Return the [X, Y] coordinate for the center point of the cell that contains the specified text.  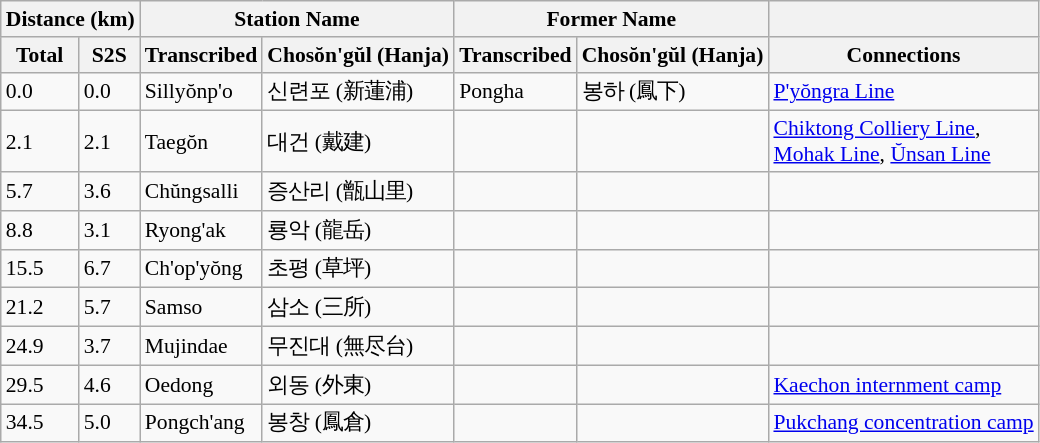
29.5 [40, 384]
Ch'op'yŏng [201, 268]
Distance (km) [70, 19]
Mujindae [201, 346]
Former Name [611, 19]
P'yŏngra Line [903, 92]
Chiktong Colliery Line,Mohak Line, Ŭnsan Line [903, 142]
Kaechon internment camp [903, 384]
Pukchang concentration camp [903, 424]
Station Name [297, 19]
S2S [110, 55]
Taegŏn [201, 142]
24.9 [40, 346]
신련포 (新蓮浦) [358, 92]
Oedong [201, 384]
3.6 [110, 192]
8.8 [40, 230]
Samso [201, 308]
15.5 [40, 268]
34.5 [40, 424]
3.7 [110, 346]
무진대 (無尽台) [358, 346]
룡악 (龍岳) [358, 230]
삼소 (三所) [358, 308]
4.6 [110, 384]
봉하 (鳳下) [673, 92]
대건 (戴建) [358, 142]
초평 (草坪) [358, 268]
Sillyŏnp'o [201, 92]
Total [40, 55]
Ryong'ak [201, 230]
Connections [903, 55]
Chŭngsalli [201, 192]
5.0 [110, 424]
봉창 (鳳倉) [358, 424]
증산리 (甑山里) [358, 192]
3.1 [110, 230]
Pongch'ang [201, 424]
21.2 [40, 308]
Pongha [515, 92]
외동 (外東) [358, 384]
6.7 [110, 268]
